Return the [x, y] coordinate for the center point of the cell that contains the specified text.  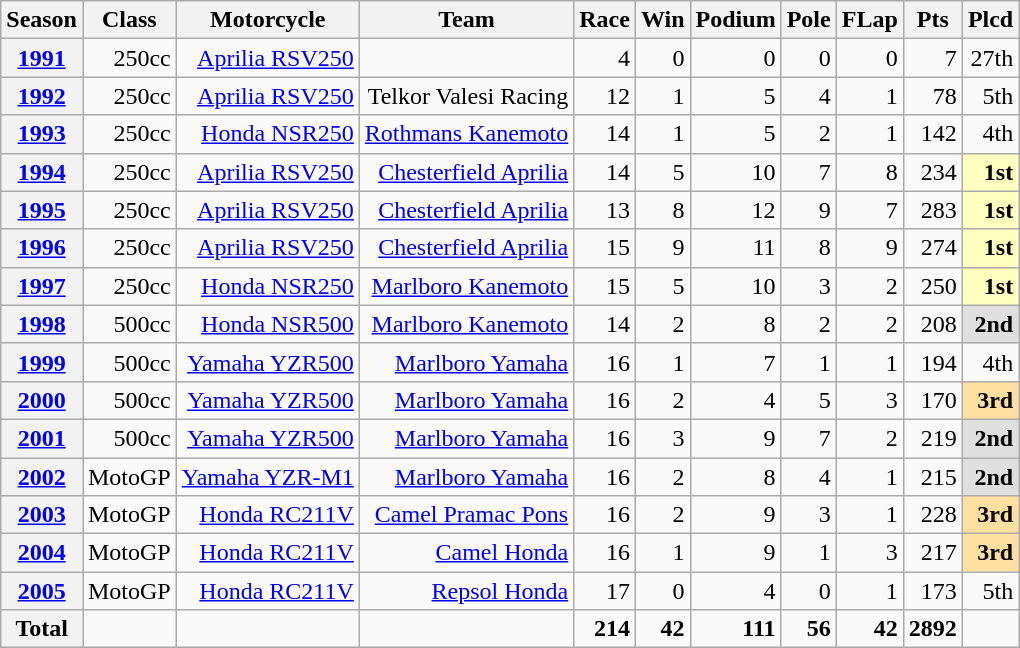
Season [42, 20]
2892 [932, 629]
274 [932, 248]
214 [605, 629]
228 [932, 515]
2003 [42, 515]
78 [932, 96]
170 [932, 400]
1999 [42, 362]
1998 [42, 324]
Class [129, 20]
142 [932, 134]
215 [932, 477]
2001 [42, 438]
2000 [42, 400]
1991 [42, 58]
Honda NSR500 [268, 324]
Yamaha YZR-M1 [268, 477]
17 [605, 591]
Win [662, 20]
1995 [42, 210]
173 [932, 591]
Telkor Valesi Racing [466, 96]
Podium [736, 20]
1992 [42, 96]
2004 [42, 553]
1994 [42, 172]
250 [932, 286]
FLap [870, 20]
Pole [808, 20]
1997 [42, 286]
Motorcycle [268, 20]
Camel Honda [466, 553]
13 [605, 210]
219 [932, 438]
194 [932, 362]
234 [932, 172]
Repsol Honda [466, 591]
208 [932, 324]
Pts [932, 20]
1996 [42, 248]
217 [932, 553]
2002 [42, 477]
11 [736, 248]
283 [932, 210]
Camel Pramac Pons [466, 515]
56 [808, 629]
111 [736, 629]
27th [990, 58]
Team [466, 20]
Rothmans Kanemoto [466, 134]
1993 [42, 134]
Plcd [990, 20]
Race [605, 20]
Total [42, 629]
2005 [42, 591]
